For the text-containing cell, return its midpoint in [X, Y] coordinate format. 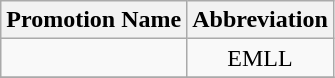
Promotion Name [94, 20]
Abbreviation [260, 20]
EMLL [260, 58]
